Determine the (x, y) coordinate at the center of the cell enclosing the given text.  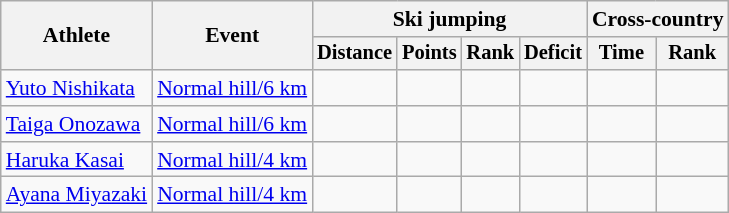
Deficit (553, 54)
Event (232, 36)
Athlete (76, 36)
Haruka Kasai (76, 160)
Yuto Nishikata (76, 88)
Cross-country (658, 19)
Taiga Onozawa (76, 124)
Distance (354, 54)
Ski jumping (450, 19)
Time (622, 54)
Points (429, 54)
Ayana Miyazaki (76, 195)
